Return the [x, y] coordinate for the center point of the cell that contains the specified text.  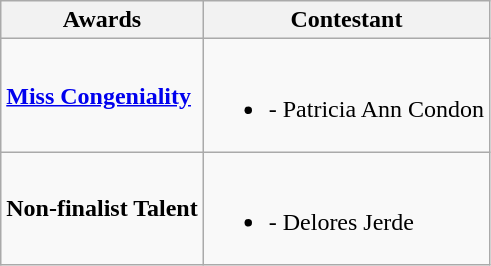
Miss Congeniality [102, 96]
Non-finalist Talent [102, 208]
Contestant [346, 20]
Awards [102, 20]
- Delores Jerde [346, 208]
- Patricia Ann Condon [346, 96]
